Return the [x, y] coordinate for the center point of the cell that contains the specified text.  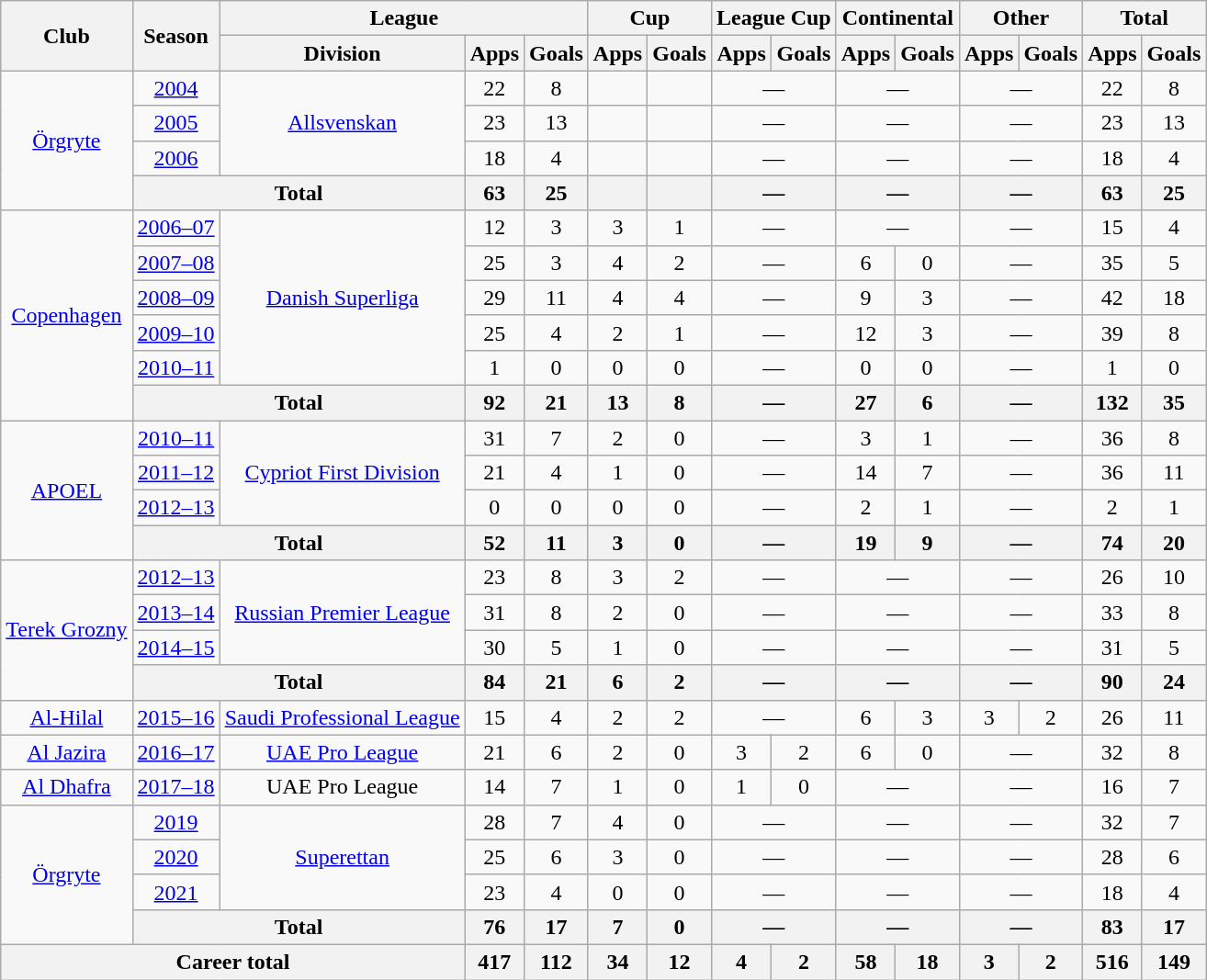
42 [1112, 298]
33 [1112, 613]
10 [1174, 578]
2015–16 [176, 717]
417 [494, 962]
Superettan [342, 857]
29 [494, 298]
76 [494, 927]
2006 [176, 158]
Cup [649, 18]
2020 [176, 857]
Career total [233, 962]
APOEL [66, 490]
2014–15 [176, 648]
Copenhagen [66, 315]
2009–10 [176, 332]
19 [865, 543]
516 [1112, 962]
74 [1112, 543]
Al-Hilal [66, 717]
2011–12 [176, 473]
2017–18 [176, 787]
Allsvenskan [342, 123]
24 [1174, 682]
Other [1021, 18]
90 [1112, 682]
Club [66, 36]
Saudi Professional League [342, 717]
112 [557, 962]
20 [1174, 543]
83 [1112, 927]
2006–07 [176, 228]
30 [494, 648]
2008–09 [176, 298]
Continental [897, 18]
2013–14 [176, 613]
Danish Superliga [342, 298]
Al Dhafra [66, 787]
2005 [176, 123]
2004 [176, 88]
Russian Premier League [342, 613]
39 [1112, 332]
Terek Grozny [66, 630]
2016–17 [176, 752]
27 [865, 402]
Al Jazira [66, 752]
92 [494, 402]
149 [1174, 962]
2021 [176, 892]
Cypriot First Division [342, 473]
2019 [176, 822]
Season [176, 36]
132 [1112, 402]
Division [342, 53]
2007–08 [176, 263]
League [404, 18]
58 [865, 962]
16 [1112, 787]
84 [494, 682]
League Cup [773, 18]
52 [494, 543]
34 [617, 962]
